Find where the given text appears and provide that cell's center as (x, y) coordinate. 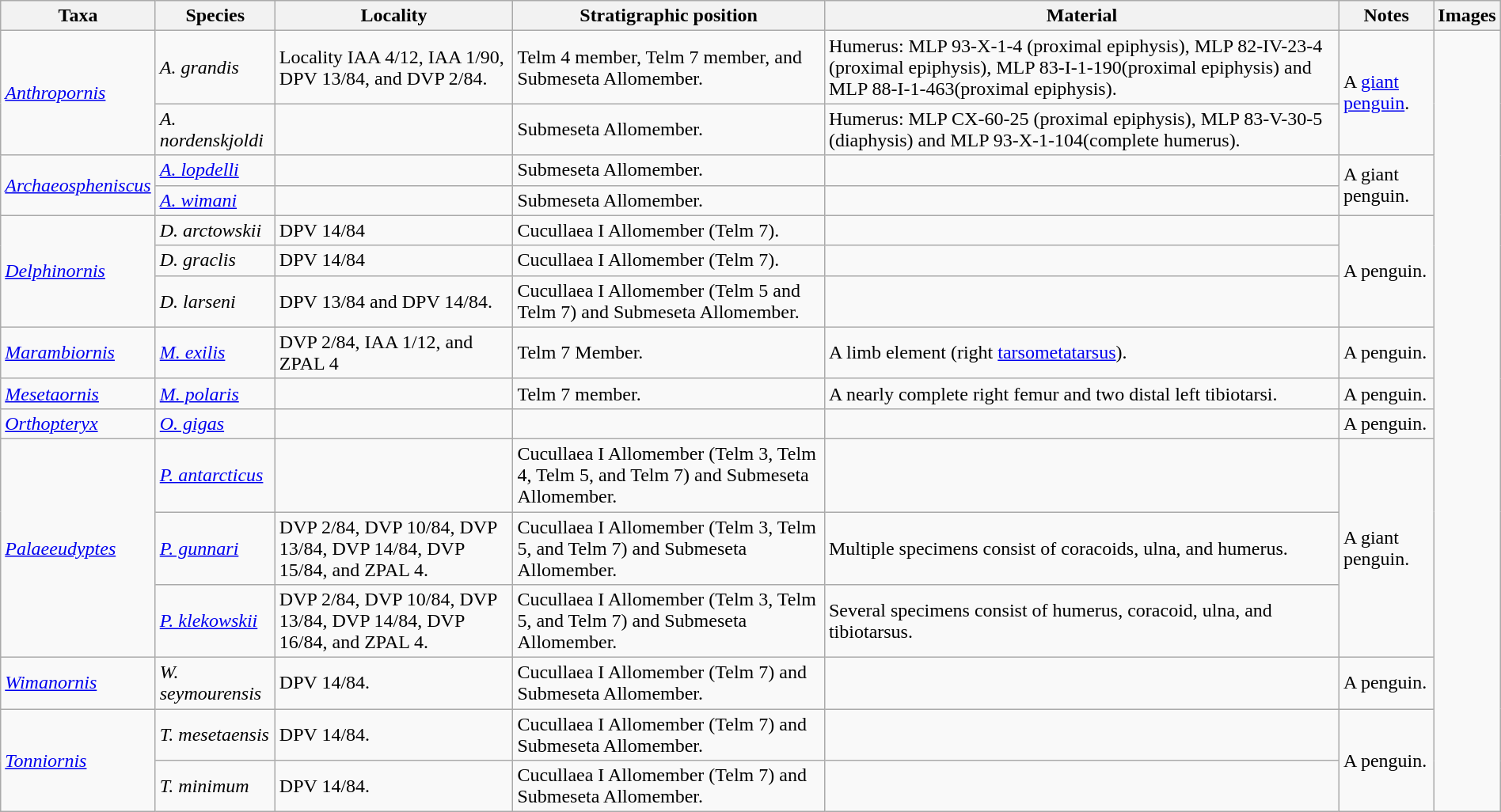
Cucullaea I Allomember (Telm 3, Telm 4, Telm 5, and Telm 7) and Submeseta Allomember. (669, 475)
Cucullaea I Allomember (Telm 5 and Telm 7) and Submeseta Allomember. (669, 301)
O. gigas (215, 423)
A. grandis (215, 67)
M. polaris (215, 393)
Anthropornis (78, 93)
Delphinornis (78, 271)
Locality (394, 16)
Multiple specimens consist of coracoids, ulna, and humerus. (1081, 548)
Telm 7 member. (669, 393)
A. lopdelli (215, 170)
Telm 4 member, Telm 7 member, and Submeseta Allomember. (669, 67)
Marambiornis (78, 353)
Stratigraphic position (669, 16)
Several specimens consist of humerus, coracoid, ulna, and tibiotarsus. (1081, 621)
Palaeeudyptes (78, 548)
D. arctowskii (215, 230)
A. nordenskjoldi (215, 130)
Tonniornis (78, 761)
DVP 2/84, DVP 10/84, DVP 13/84, DVP 14/84, DVP 15/84, and ZPAL 4. (394, 548)
Wimanornis (78, 684)
A limb element (right tarsometatarsus). (1081, 353)
P. antarcticus (215, 475)
P. gunnari (215, 548)
DVP 2/84, IAA 1/12, and ZPAL 4 (394, 353)
T. minimum (215, 787)
A nearly complete right femur and two distal left tibiotarsi. (1081, 393)
DVP 2/84, DVP 10/84, DVP 13/84, DVP 14/84, DVP 16/84, and ZPAL 4. (394, 621)
Locality IAA 4/12, IAA 1/90, DPV 13/84, and DVP 2/84. (394, 67)
T. mesetaensis (215, 734)
Material (1081, 16)
D. larseni (215, 301)
P. klekowskii (215, 621)
Humerus: MLP CX-60-25 (proximal epiphysis), MLP 83-V-30-5 (diaphysis) and MLP 93-X-1-104(complete humerus). (1081, 130)
M. exilis (215, 353)
Species (215, 16)
Images (1467, 16)
D. graclis (215, 260)
Telm 7 Member. (669, 353)
W. seymourensis (215, 684)
DPV 13/84 and DPV 14/84. (394, 301)
Notes (1385, 16)
Orthopteryx (78, 423)
Mesetaornis (78, 393)
A. wimani (215, 200)
Archaeospheniscus (78, 185)
Taxa (78, 16)
